Scan for the cell matching the given text and deliver its (X, Y) coordinate at center. 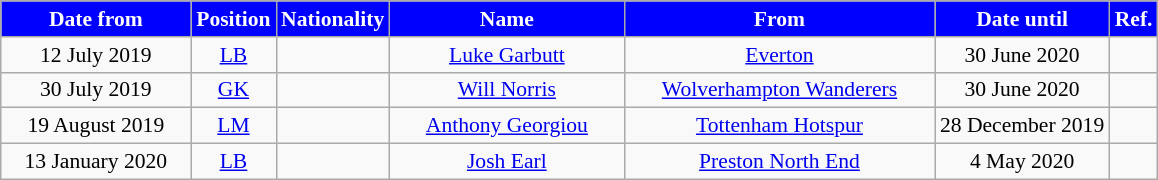
13 January 2020 (96, 162)
4 May 2020 (1022, 162)
LM (234, 126)
Everton (779, 55)
Wolverhampton Wanderers (779, 90)
19 August 2019 (96, 126)
Position (234, 19)
Ref. (1134, 19)
30 July 2019 (96, 90)
28 December 2019 (1022, 126)
Josh Earl (506, 162)
Date until (1022, 19)
Luke Garbutt (506, 55)
Preston North End (779, 162)
Name (506, 19)
GK (234, 90)
Anthony Georgiou (506, 126)
Tottenham Hotspur (779, 126)
Date from (96, 19)
12 July 2019 (96, 55)
Nationality (332, 19)
From (779, 19)
Will Norris (506, 90)
